Find where the given text appears and provide that cell's center as [X, Y] coordinate. 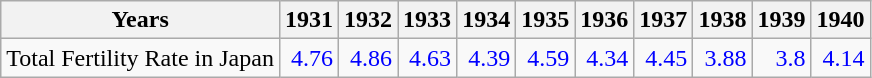
Years [140, 20]
1933 [428, 20]
1937 [664, 20]
3.8 [782, 58]
4.63 [428, 58]
4.86 [368, 58]
1932 [368, 20]
4.39 [486, 58]
1935 [546, 20]
1938 [722, 20]
1934 [486, 20]
4.76 [308, 58]
4.59 [546, 58]
1936 [604, 20]
1931 [308, 20]
1940 [840, 20]
4.45 [664, 58]
1939 [782, 20]
4.34 [604, 58]
Total Fertility Rate in Japan [140, 58]
4.14 [840, 58]
3.88 [722, 58]
